Locate the cell with the specified text and output its (X, Y) center coordinate. 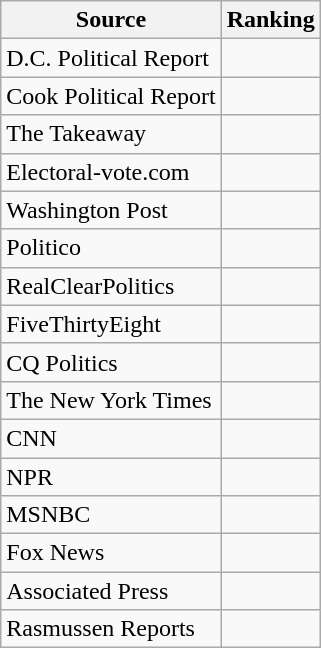
The New York Times (111, 400)
FiveThirtyEight (111, 324)
Washington Post (111, 210)
D.C. Political Report (111, 58)
CQ Politics (111, 362)
Fox News (111, 553)
Politico (111, 248)
Electoral-vote.com (111, 172)
The Takeaway (111, 134)
Rasmussen Reports (111, 629)
Ranking (270, 20)
CNN (111, 438)
Cook Political Report (111, 96)
Associated Press (111, 591)
MSNBC (111, 515)
RealClearPolitics (111, 286)
NPR (111, 477)
Source (111, 20)
